Locate the cell with the specified text and output its (x, y) center coordinate. 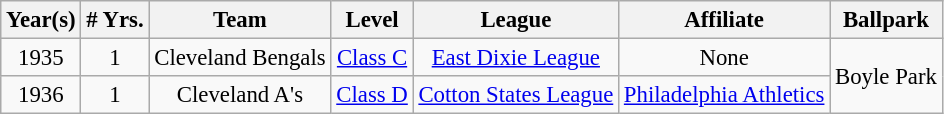
Level (372, 20)
# Yrs. (115, 20)
Year(s) (41, 20)
Team (240, 20)
League (516, 20)
Affiliate (724, 20)
East Dixie League (516, 58)
Class D (372, 95)
None (724, 58)
Philadelphia Athletics (724, 95)
Cleveland Bengals (240, 58)
Class C (372, 58)
Ballpark (886, 20)
1935 (41, 58)
Cleveland A's (240, 95)
Cotton States League (516, 95)
Boyle Park (886, 76)
1936 (41, 95)
